From the cell containing the given text, extract its center point as [X, Y] coordinate. 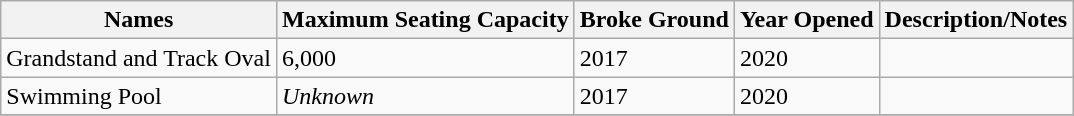
Unknown [425, 96]
Swimming Pool [139, 96]
Description/Notes [976, 20]
6,000 [425, 58]
Grandstand and Track Oval [139, 58]
Year Opened [806, 20]
Maximum Seating Capacity [425, 20]
Names [139, 20]
Broke Ground [654, 20]
